Extract the (X, Y) coordinate from the center of the cell holding the provided text.  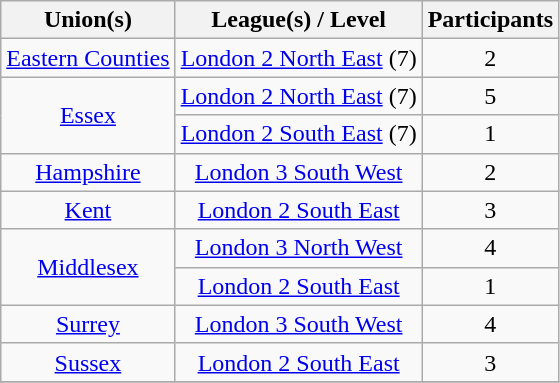
League(s) / Level (298, 20)
Essex (88, 115)
5 (490, 96)
Kent (88, 210)
Sussex (88, 362)
Hampshire (88, 172)
London 3 North West (298, 248)
Union(s) (88, 20)
Participants (490, 20)
Surrey (88, 324)
London 2 South East (7) (298, 134)
Eastern Counties (88, 58)
Middlesex (88, 267)
